From the cell containing the given text, extract its center point as (X, Y) coordinate. 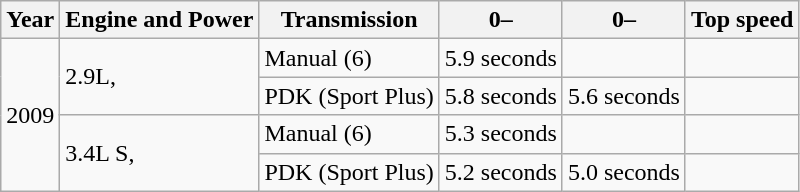
2.9L, (160, 77)
5.2 seconds (500, 172)
5.3 seconds (500, 134)
3.4L S, (160, 153)
Year (30, 20)
Engine and Power (160, 20)
5.9 seconds (500, 58)
2009 (30, 115)
5.6 seconds (624, 96)
Transmission (349, 20)
5.0 seconds (624, 172)
Top speed (742, 20)
5.8 seconds (500, 96)
